Locate the cell with the specified text and output its [x, y] center coordinate. 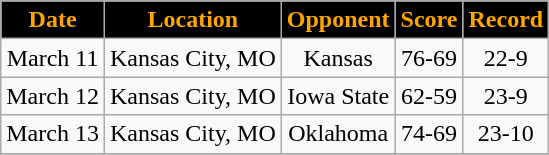
Oklahoma [338, 134]
March 11 [53, 58]
22-9 [506, 58]
Iowa State [338, 96]
76-69 [429, 58]
March 13 [53, 134]
March 12 [53, 96]
Opponent [338, 20]
23-9 [506, 96]
62-59 [429, 96]
23-10 [506, 134]
Location [192, 20]
74-69 [429, 134]
Date [53, 20]
Kansas [338, 58]
Score [429, 20]
Record [506, 20]
